Scan for the cell matching the given text and deliver its (x, y) coordinate at center. 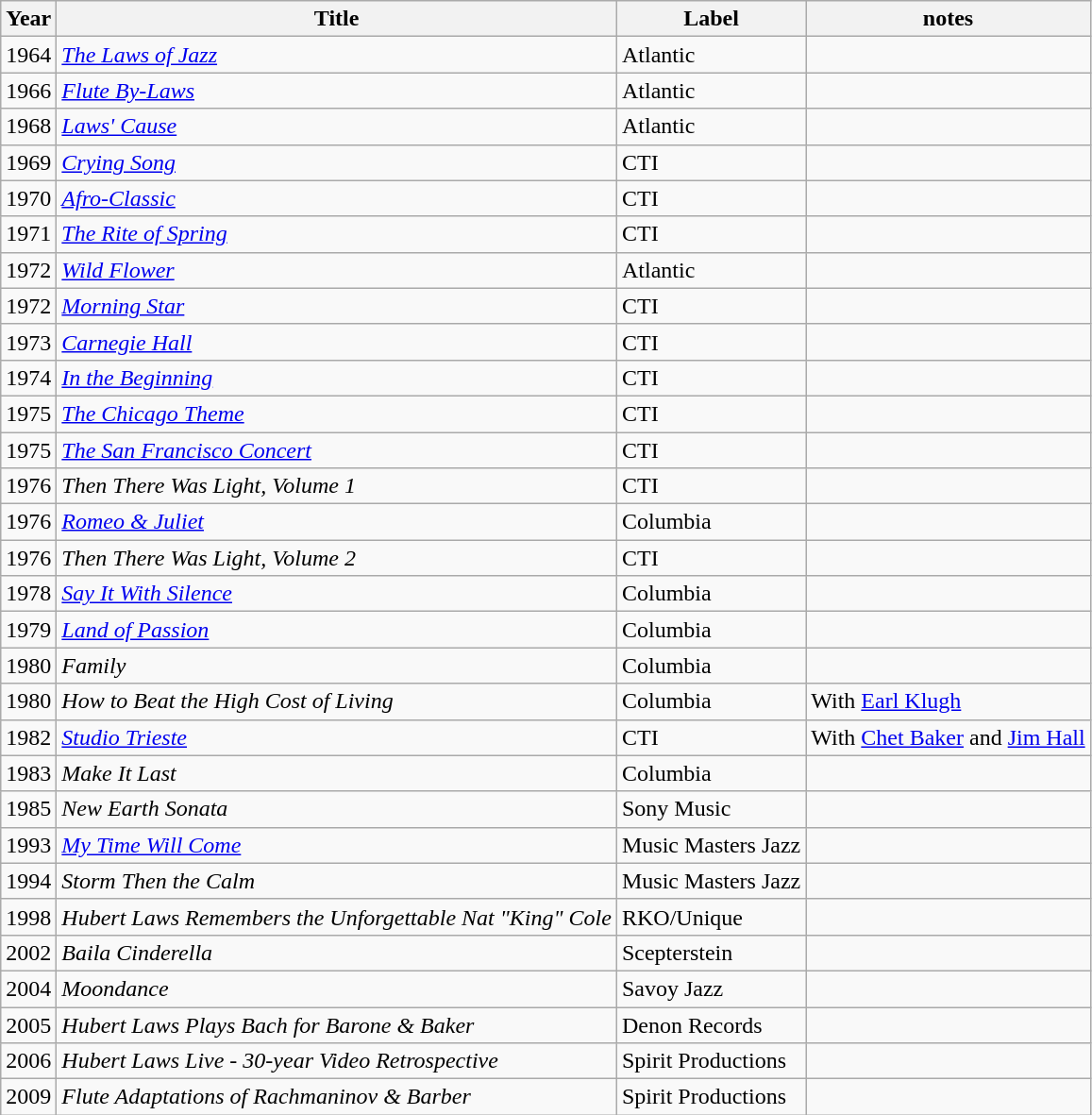
Hubert Laws Plays Bach for Barone & Baker (337, 1024)
Wild Flower (337, 270)
Hubert Laws Live - 30-year Video Retrospective (337, 1061)
Land of Passion (337, 630)
2004 (28, 988)
Label (711, 19)
Title (337, 19)
With Chet Baker and Jim Hall (948, 737)
My Time Will Come (337, 845)
1968 (28, 127)
1974 (28, 378)
Moondance (337, 988)
Scepterstein (711, 953)
RKO/Unique (711, 917)
1964 (28, 55)
How to Beat the High Cost of Living (337, 701)
notes (948, 19)
2005 (28, 1024)
1985 (28, 809)
Romeo & Juliet (337, 522)
Sony Music (711, 809)
1982 (28, 737)
With Earl Klugh (948, 701)
1970 (28, 198)
The Chicago Theme (337, 414)
Hubert Laws Remembers the Unforgettable Nat "King" Cole (337, 917)
Storm Then the Calm (337, 881)
1969 (28, 162)
New Earth Sonata (337, 809)
Savoy Jazz (711, 988)
The Laws of Jazz (337, 55)
1973 (28, 342)
The Rite of Spring (337, 234)
Baila Cinderella (337, 953)
1998 (28, 917)
1966 (28, 91)
Afro-Classic (337, 198)
Studio Trieste (337, 737)
The San Francisco Concert (337, 450)
Make It Last (337, 773)
1979 (28, 630)
Say It With Silence (337, 594)
1994 (28, 881)
1993 (28, 845)
In the Beginning (337, 378)
Year (28, 19)
1978 (28, 594)
Morning Star (337, 306)
Carnegie Hall (337, 342)
1983 (28, 773)
2002 (28, 953)
Family (337, 666)
Crying Song (337, 162)
2009 (28, 1097)
Laws' Cause (337, 127)
Then There Was Light, Volume 1 (337, 486)
Flute Adaptations of Rachmaninov & Barber (337, 1097)
1971 (28, 234)
Then There Was Light, Volume 2 (337, 558)
Denon Records (711, 1024)
Flute By-Laws (337, 91)
2006 (28, 1061)
